Find where the given text appears and provide that cell's center as [X, Y] coordinate. 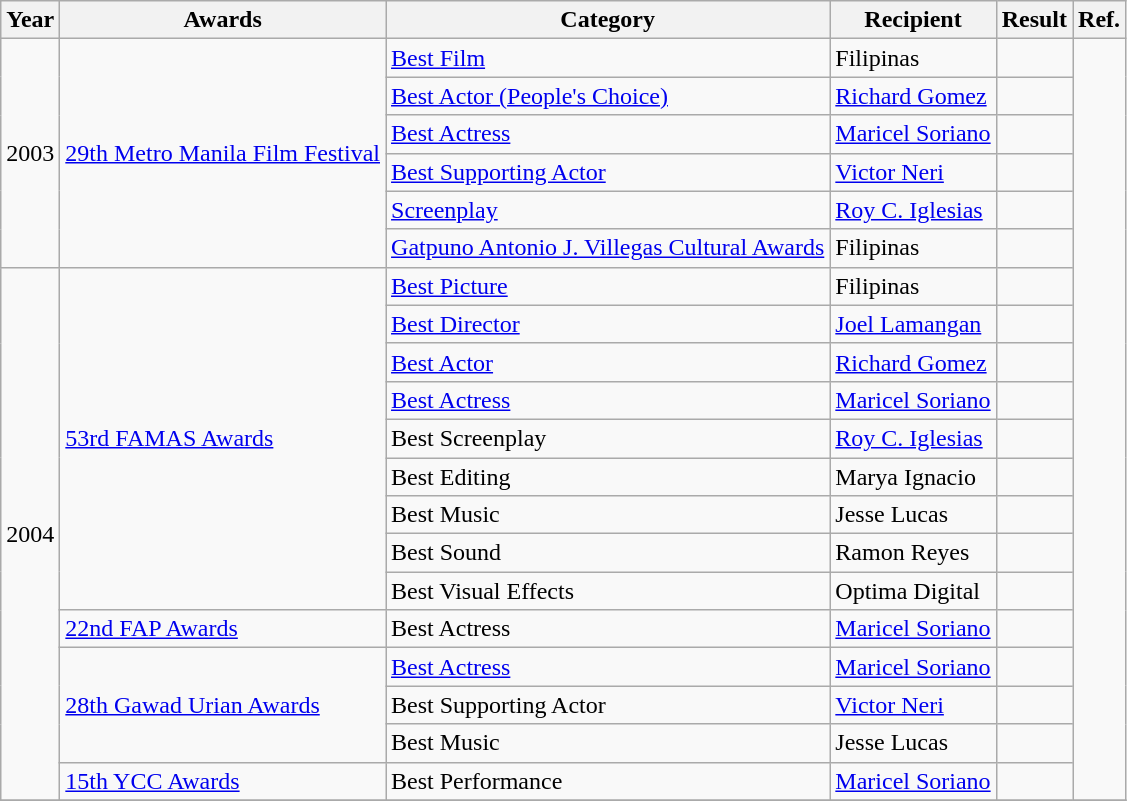
15th YCC Awards [223, 781]
Awards [223, 20]
Best Performance [608, 781]
22nd FAP Awards [223, 629]
Best Visual Effects [608, 591]
2003 [30, 153]
Best Sound [608, 553]
Gatpuno Antonio J. Villegas Cultural Awards [608, 248]
28th Gawad Urian Awards [223, 705]
Result [1034, 20]
Best Film [608, 58]
Best Editing [608, 477]
Recipient [913, 20]
Marya Ignacio [913, 477]
Best Actor [608, 362]
Ref. [1100, 20]
Best Actor (People's Choice) [608, 96]
53rd FAMAS Awards [223, 438]
Joel Lamangan [913, 324]
Category [608, 20]
Best Picture [608, 286]
29th Metro Manila Film Festival [223, 153]
2004 [30, 534]
Optima Digital [913, 591]
Year [30, 20]
Best Screenplay [608, 438]
Best Director [608, 324]
Screenplay [608, 210]
Ramon Reyes [913, 553]
